Locate the cell with the specified text and output its [x, y] center coordinate. 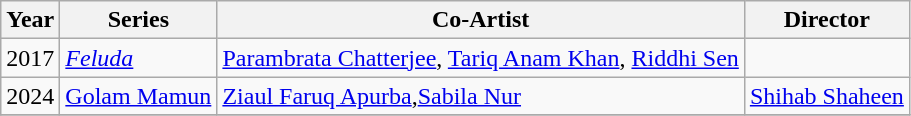
Parambrata Chatterjee, Tariq Anam Khan, Riddhi Sen [480, 58]
Ziaul Faruq Apurba,Sabila Nur [480, 96]
Series [138, 20]
Year [30, 20]
Co-Artist [480, 20]
Shihab Shaheen [826, 96]
Golam Mamun [138, 96]
2024 [30, 96]
Director [826, 20]
2017 [30, 58]
Feluda [138, 58]
